Detect which cell encompasses the target text, then output its (X, Y) center coordinate. 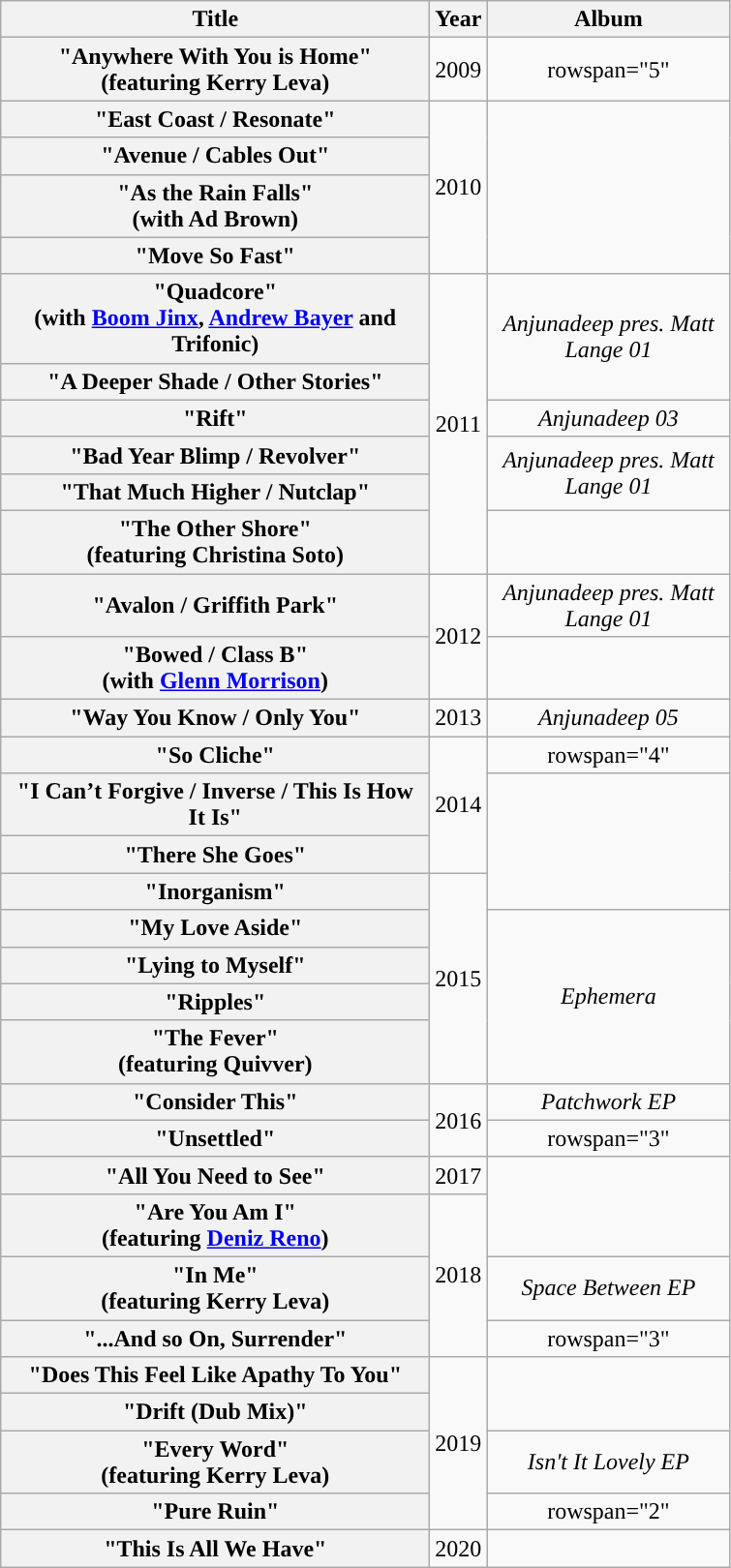
"I Can’t Forgive / Inverse / This Is How It Is" (215, 805)
"Inorganism" (215, 891)
2017 (459, 1175)
Title (215, 19)
"As the Rain Falls" (with Ad Brown) (215, 205)
Isn't It Lovely EP (608, 1462)
"Rift" (215, 418)
2018 (459, 1275)
"Move So Fast" (215, 256)
"Bowed / Class B" (with Glenn Morrison) (215, 668)
"Every Word" (featuring Kerry Leva) (215, 1462)
2012 (459, 636)
"Consider This" (215, 1101)
"Bad Year Blimp / Revolver" (215, 455)
Space Between EP (608, 1287)
"The Fever" (featuring Quivver) (215, 1051)
"Ripples" (215, 1002)
"Pure Ruin" (215, 1512)
2016 (459, 1120)
"This Is All We Have" (215, 1549)
"Avenue / Cables Out" (215, 156)
"...And so On, Surrender" (215, 1339)
2020 (459, 1549)
"There She Goes" (215, 855)
2009 (459, 70)
Album (608, 19)
"That Much Higher / Nutclap" (215, 492)
Ephemera (608, 997)
2013 (459, 718)
2015 (459, 978)
Anjunadeep 05 (608, 718)
"In Me" (featuring Kerry Leva) (215, 1287)
2019 (459, 1444)
"My Love Aside" (215, 928)
Anjunadeep 03 (608, 418)
2010 (459, 188)
"A Deeper Shade / Other Stories" (215, 381)
Patchwork EP (608, 1101)
"Lying to Myself" (215, 965)
"Anywhere With You is Home" (featuring Kerry Leva) (215, 70)
Year (459, 19)
rowspan="4" (608, 755)
2014 (459, 805)
"The Other Shore" (featuring Christina Soto) (215, 542)
"Drift (Dub Mix)" (215, 1412)
"Are You Am I" (featuring Deniz Reno) (215, 1225)
rowspan="2" (608, 1512)
"Does This Feel Like Apathy To You" (215, 1375)
"All You Need to See" (215, 1175)
"So Cliche" (215, 755)
"Quadcore" (with Boom Jinx, Andrew Bayer and Trifonic) (215, 318)
2011 (459, 424)
"Way You Know / Only You" (215, 718)
"East Coast / Resonate" (215, 119)
"Unsettled" (215, 1138)
rowspan="5" (608, 70)
"Avalon / Griffith Park" (215, 604)
